Scan for the cell matching the given text and deliver its (X, Y) coordinate at center. 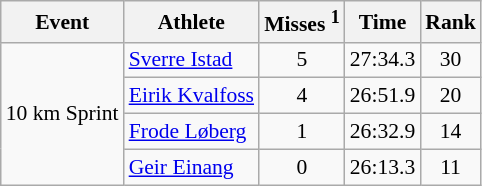
30 (450, 60)
26:13.3 (382, 167)
1 (302, 132)
27:34.3 (382, 60)
Athlete (192, 22)
Eirik Kvalfoss (192, 96)
26:51.9 (382, 96)
11 (450, 167)
Geir Einang (192, 167)
Misses 1 (302, 22)
Rank (450, 22)
Event (62, 22)
10 km Sprint (62, 113)
Frode Løberg (192, 132)
14 (450, 132)
Time (382, 22)
5 (302, 60)
26:32.9 (382, 132)
20 (450, 96)
Sverre Istad (192, 60)
0 (302, 167)
4 (302, 96)
